Provide the [X, Y] coordinate of the cell's center where the given text is located.  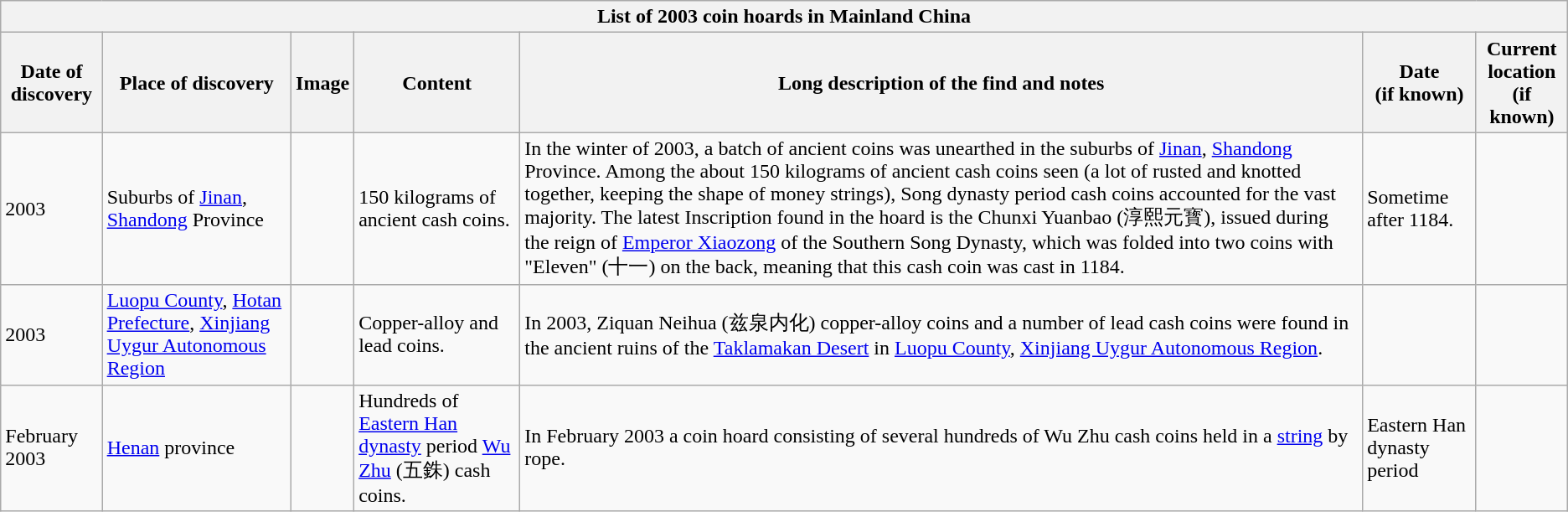
Eastern Han dynasty period [1420, 447]
February 2003 [52, 447]
Current location(if known) [1521, 82]
Date(if known) [1420, 82]
List of 2003 coin hoards in Mainland China [784, 17]
Copper-alloy and lead coins. [437, 335]
Sometime after 1184. [1420, 209]
Suburbs of Jinan, Shandong Province [196, 209]
Content [437, 82]
Image [323, 82]
Long description of the find and notes [941, 82]
150 kilograms of ancient cash coins. [437, 209]
Luopu County, Hotan Prefecture, Xinjiang Uygur Autonomous Region [196, 335]
In February 2003 a coin hoard consisting of several hundreds of Wu Zhu cash coins held in a string by rope. [941, 447]
Date of discovery [52, 82]
Place of discovery [196, 82]
Henan province [196, 447]
Hundreds of Eastern Han dynasty period Wu Zhu (五銖) cash coins. [437, 447]
